Identify which cell holds the provided text, then report its (X, Y) central coordinate. 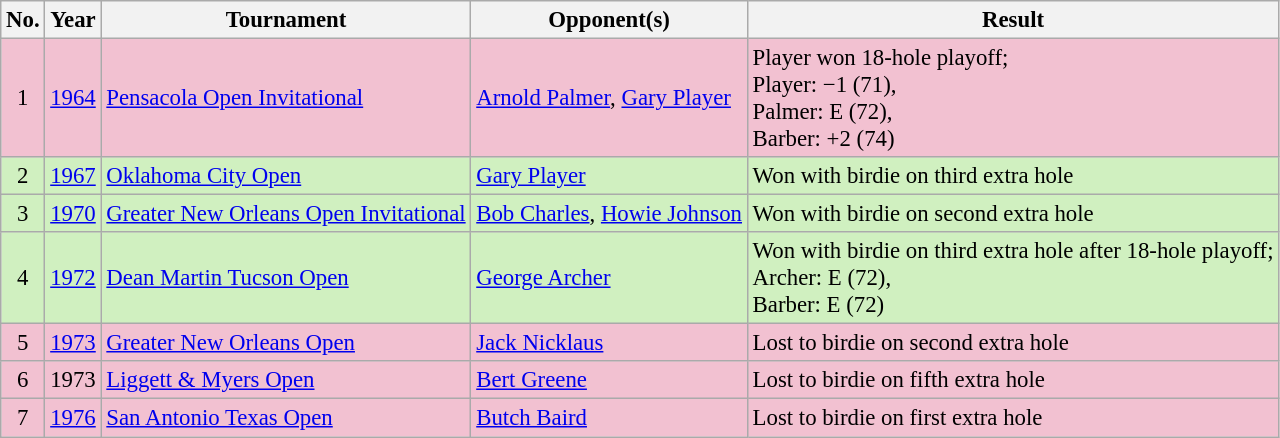
Year (73, 20)
San Antonio Texas Open (286, 418)
1970 (73, 214)
No. (23, 20)
1964 (73, 98)
Won with birdie on third extra hole after 18-hole playoff;Archer: E (72),Barber: E (72) (1013, 278)
Tournament (286, 20)
Bob Charles, Howie Johnson (609, 214)
George Archer (609, 278)
6 (23, 381)
1976 (73, 418)
Greater New Orleans Open Invitational (286, 214)
Gary Player (609, 176)
Pensacola Open Invitational (286, 98)
Bert Greene (609, 381)
Butch Baird (609, 418)
Won with birdie on second extra hole (1013, 214)
Liggett & Myers Open (286, 381)
3 (23, 214)
1967 (73, 176)
1 (23, 98)
4 (23, 278)
Opponent(s) (609, 20)
Player won 18-hole playoff;Player: −1 (71),Palmer: E (72),Barber: +2 (74) (1013, 98)
Arnold Palmer, Gary Player (609, 98)
Greater New Orleans Open (286, 343)
Won with birdie on third extra hole (1013, 176)
Jack Nicklaus (609, 343)
Lost to birdie on fifth extra hole (1013, 381)
7 (23, 418)
Result (1013, 20)
Lost to birdie on first extra hole (1013, 418)
2 (23, 176)
Lost to birdie on second extra hole (1013, 343)
Oklahoma City Open (286, 176)
5 (23, 343)
Dean Martin Tucson Open (286, 278)
1972 (73, 278)
